Pinpoint the cell where the given text exists, returning its (X, Y) midpoint coordinate. 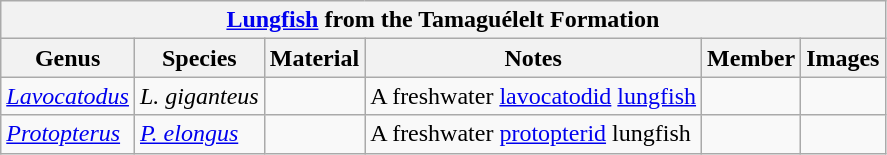
L. giganteus (199, 96)
P. elongus (199, 134)
Genus (68, 58)
Lavocatodus (68, 96)
A freshwater protopterid lungfish (534, 134)
A freshwater lavocatodid lungfish (534, 96)
Protopterus (68, 134)
Species (199, 58)
Notes (534, 58)
Material (314, 58)
Member (752, 58)
Lungfish from the Tamaguélelt Formation (443, 20)
Images (843, 58)
